Capture the cell that displays the provided text and extract its (X, Y) central coordinate. 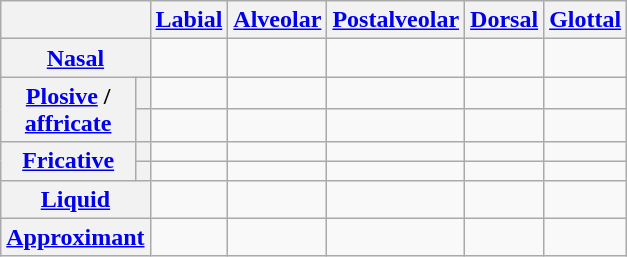
Glottal (586, 20)
Alveolar (278, 20)
Plosive /affricate (68, 110)
Liquid (76, 199)
Dorsal (504, 20)
Fricative (68, 161)
Postalveolar (396, 20)
Labial (189, 20)
Approximant (76, 237)
Nasal (76, 58)
